Pinpoint the cell where the given text exists, returning its [X, Y] midpoint coordinate. 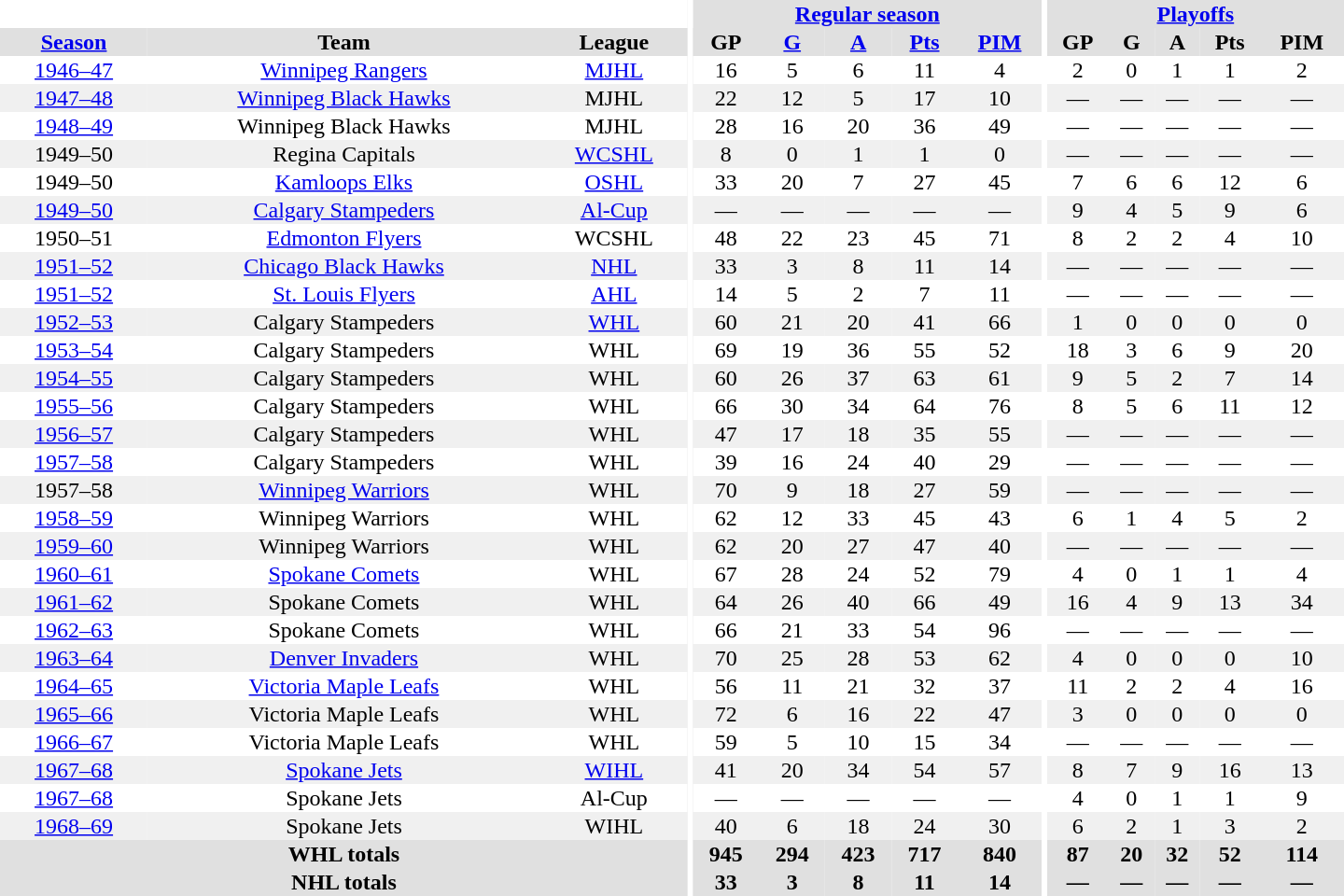
NHL totals [343, 882]
1966–67 [74, 742]
1959–60 [74, 546]
1948–49 [74, 126]
35 [924, 434]
61 [1000, 378]
79 [1000, 574]
1956–57 [74, 434]
1958–59 [74, 518]
945 [726, 854]
NHL [614, 266]
Playoffs [1196, 14]
423 [859, 854]
Denver Invaders [343, 658]
WHL totals [343, 854]
29 [1000, 462]
AHL [614, 294]
294 [791, 854]
71 [1000, 238]
717 [924, 854]
39 [726, 462]
1954–55 [74, 378]
96 [1000, 630]
Winnipeg Rangers [343, 70]
Regular season [867, 14]
1947–48 [74, 98]
1962–63 [74, 630]
League [614, 42]
1961–62 [74, 602]
1964–65 [74, 686]
Team [343, 42]
67 [726, 574]
15 [924, 742]
1955–56 [74, 406]
Edmonton Flyers [343, 238]
57 [1000, 770]
76 [1000, 406]
53 [924, 658]
Season [74, 42]
OSHL [614, 182]
72 [726, 714]
25 [791, 658]
114 [1302, 854]
63 [924, 378]
87 [1078, 854]
1960–61 [74, 574]
69 [726, 350]
48 [726, 238]
Kamloops Elks [343, 182]
840 [1000, 854]
19 [791, 350]
1953–54 [74, 350]
1946–47 [74, 70]
1952–53 [74, 322]
1950–51 [74, 238]
1963–64 [74, 658]
Chicago Black Hawks [343, 266]
43 [1000, 518]
St. Louis Flyers [343, 294]
56 [726, 686]
23 [859, 238]
1968–69 [74, 826]
1965–66 [74, 714]
Regina Capitals [343, 154]
